Provide the (X, Y) coordinate of the cell's center where the given text is located.  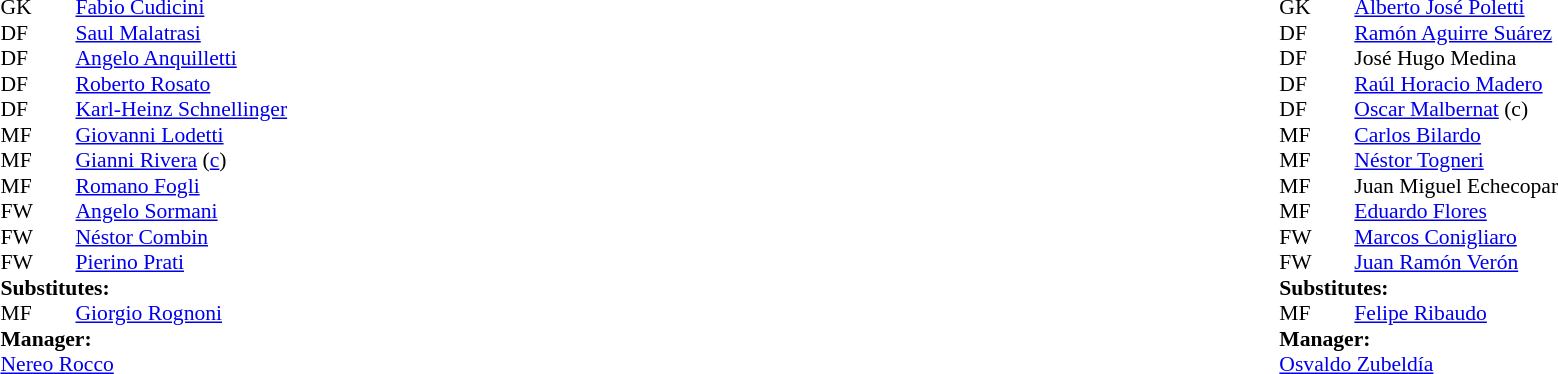
Eduardo Flores (1456, 211)
Juan Miguel Echecopar (1456, 186)
Felipe Ribaudo (1456, 313)
José Hugo Medina (1456, 59)
Angelo Anquilletti (182, 59)
Raúl Horacio Madero (1456, 84)
Giovanni Lodetti (182, 135)
Gianni Rivera (c) (182, 161)
Saul Malatrasi (182, 33)
Marcos Conigliaro (1456, 237)
Néstor Togneri (1456, 161)
Karl-Heinz Schnellinger (182, 109)
Néstor Combin (182, 237)
Giorgio Rognoni (182, 313)
Angelo Sormani (182, 211)
Juan Ramón Verón (1456, 263)
Ramón Aguirre Suárez (1456, 33)
Pierino Prati (182, 263)
Roberto Rosato (182, 84)
Carlos Bilardo (1456, 135)
Romano Fogli (182, 186)
Oscar Malbernat (c) (1456, 109)
